Capture the cell that displays the provided text and extract its (X, Y) central coordinate. 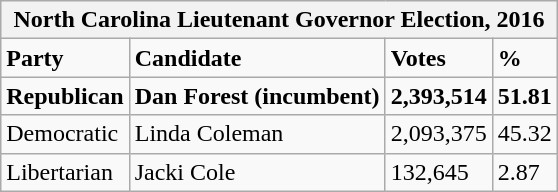
Votes (438, 58)
Party (65, 58)
Jacki Cole (257, 172)
2.87 (524, 172)
51.81 (524, 96)
Candidate (257, 58)
Linda Coleman (257, 134)
Dan Forest (incumbent) (257, 96)
Democratic (65, 134)
132,645 (438, 172)
% (524, 58)
North Carolina Lieutenant Governor Election, 2016 (280, 20)
Republican (65, 96)
2,093,375 (438, 134)
Libertarian (65, 172)
2,393,514 (438, 96)
45.32 (524, 134)
